Provide the (x, y) coordinate of the cell's center where the given text is located.  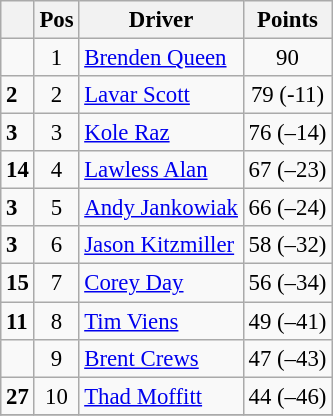
67 (–23) (287, 170)
44 (–46) (287, 396)
6 (56, 245)
10 (56, 396)
27 (18, 396)
Driver (161, 20)
56 (–34) (287, 283)
7 (56, 283)
66 (–24) (287, 208)
11 (18, 321)
Pos (56, 20)
Lavar Scott (161, 95)
Tim Viens (161, 321)
Lawless Alan (161, 170)
1 (56, 58)
58 (–32) (287, 245)
4 (56, 170)
49 (–41) (287, 321)
Points (287, 20)
90 (287, 58)
14 (18, 170)
Brent Crews (161, 358)
15 (18, 283)
8 (56, 321)
Thad Moffitt (161, 396)
5 (56, 208)
9 (56, 358)
76 (–14) (287, 133)
Kole Raz (161, 133)
47 (–43) (287, 358)
Andy Jankowiak (161, 208)
79 (-11) (287, 95)
Jason Kitzmiller (161, 245)
Brenden Queen (161, 58)
Corey Day (161, 283)
